Provide the [X, Y] coordinate of the cell's center where the given text is located.  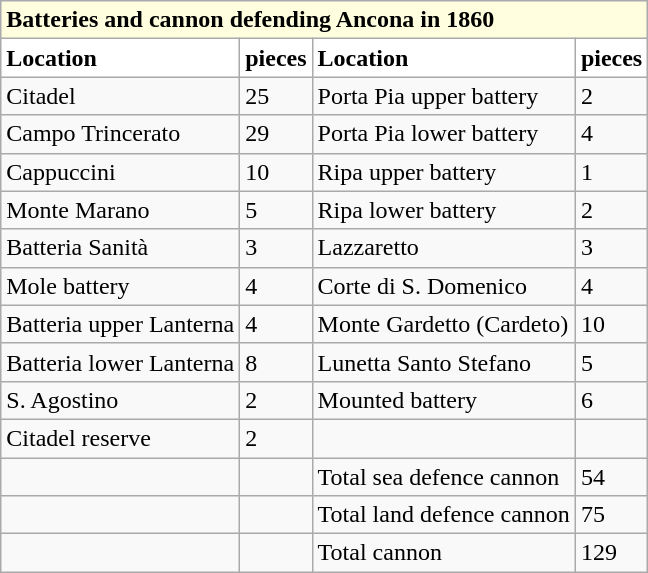
Monte Gardetto (Cardeto) [444, 324]
Ripa lower battery [444, 210]
S. Agostino [120, 400]
Cappuccini [120, 172]
Batteria upper Lanterna [120, 324]
29 [276, 134]
129 [611, 553]
Citadel reserve [120, 438]
Mole battery [120, 286]
Batteries and cannon defending Ancona in 1860 [324, 20]
Corte di S. Domenico [444, 286]
Citadel [120, 96]
Ripa upper battery [444, 172]
Porta Pia upper battery [444, 96]
Porta Pia lower battery [444, 134]
75 [611, 515]
Batteria lower Lanterna [120, 362]
25 [276, 96]
Lunetta Santo Stefano [444, 362]
Total cannon [444, 553]
Mounted battery [444, 400]
6 [611, 400]
1 [611, 172]
Campo Trincerato [120, 134]
8 [276, 362]
Total sea defence cannon [444, 477]
Monte Marano [120, 210]
Total land defence cannon [444, 515]
Batteria Sanità [120, 248]
54 [611, 477]
Lazzaretto [444, 248]
